Locate the cell with the specified text and output its [x, y] center coordinate. 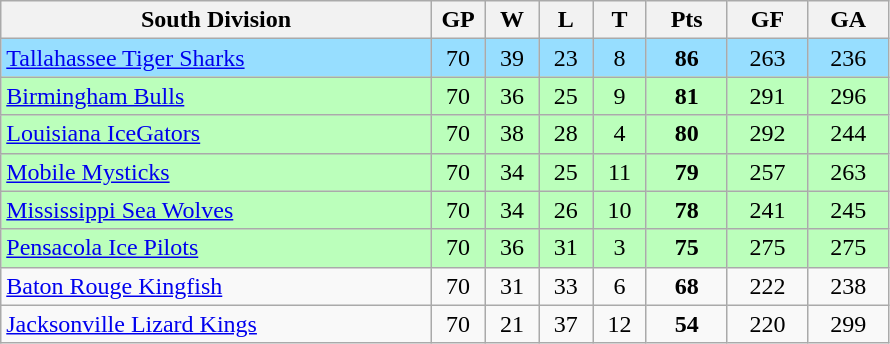
Pensacola Ice Pilots [216, 248]
T [620, 20]
39 [512, 58]
GF [768, 20]
6 [620, 286]
Mobile Mysticks [216, 172]
37 [566, 324]
28 [566, 134]
Birmingham Bulls [216, 96]
257 [768, 172]
11 [620, 172]
292 [768, 134]
33 [566, 286]
236 [848, 58]
South Division [216, 20]
68 [686, 286]
Louisiana IceGators [216, 134]
21 [512, 324]
10 [620, 210]
80 [686, 134]
81 [686, 96]
Pts [686, 20]
4 [620, 134]
3 [620, 248]
79 [686, 172]
241 [768, 210]
291 [768, 96]
Jacksonville Lizard Kings [216, 324]
54 [686, 324]
296 [848, 96]
W [512, 20]
222 [768, 286]
GA [848, 20]
9 [620, 96]
299 [848, 324]
Mississippi Sea Wolves [216, 210]
245 [848, 210]
75 [686, 248]
Baton Rouge Kingfish [216, 286]
23 [566, 58]
38 [512, 134]
86 [686, 58]
220 [768, 324]
26 [566, 210]
78 [686, 210]
8 [620, 58]
Tallahassee Tiger Sharks [216, 58]
12 [620, 324]
238 [848, 286]
L [566, 20]
244 [848, 134]
GP [458, 20]
